Output the (X, Y) coordinate of the center of the cell containing the given text.  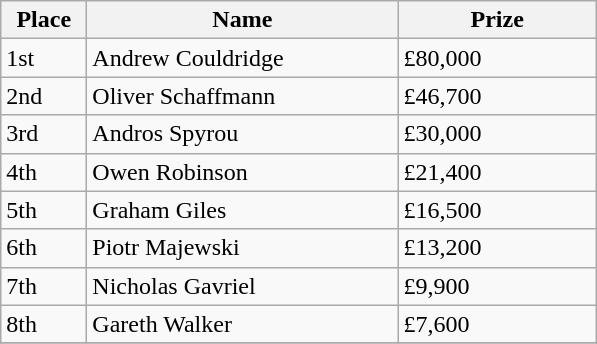
2nd (44, 96)
£13,200 (498, 248)
Prize (498, 20)
Place (44, 20)
7th (44, 286)
Owen Robinson (242, 172)
8th (44, 324)
Andros Spyrou (242, 134)
Name (242, 20)
3rd (44, 134)
£80,000 (498, 58)
£9,900 (498, 286)
Gareth Walker (242, 324)
4th (44, 172)
Piotr Majewski (242, 248)
Graham Giles (242, 210)
Nicholas Gavriel (242, 286)
£7,600 (498, 324)
Andrew Couldridge (242, 58)
1st (44, 58)
5th (44, 210)
£30,000 (498, 134)
£16,500 (498, 210)
£46,700 (498, 96)
6th (44, 248)
Oliver Schaffmann (242, 96)
£21,400 (498, 172)
